For the text-containing cell, return its midpoint in (X, Y) coordinate format. 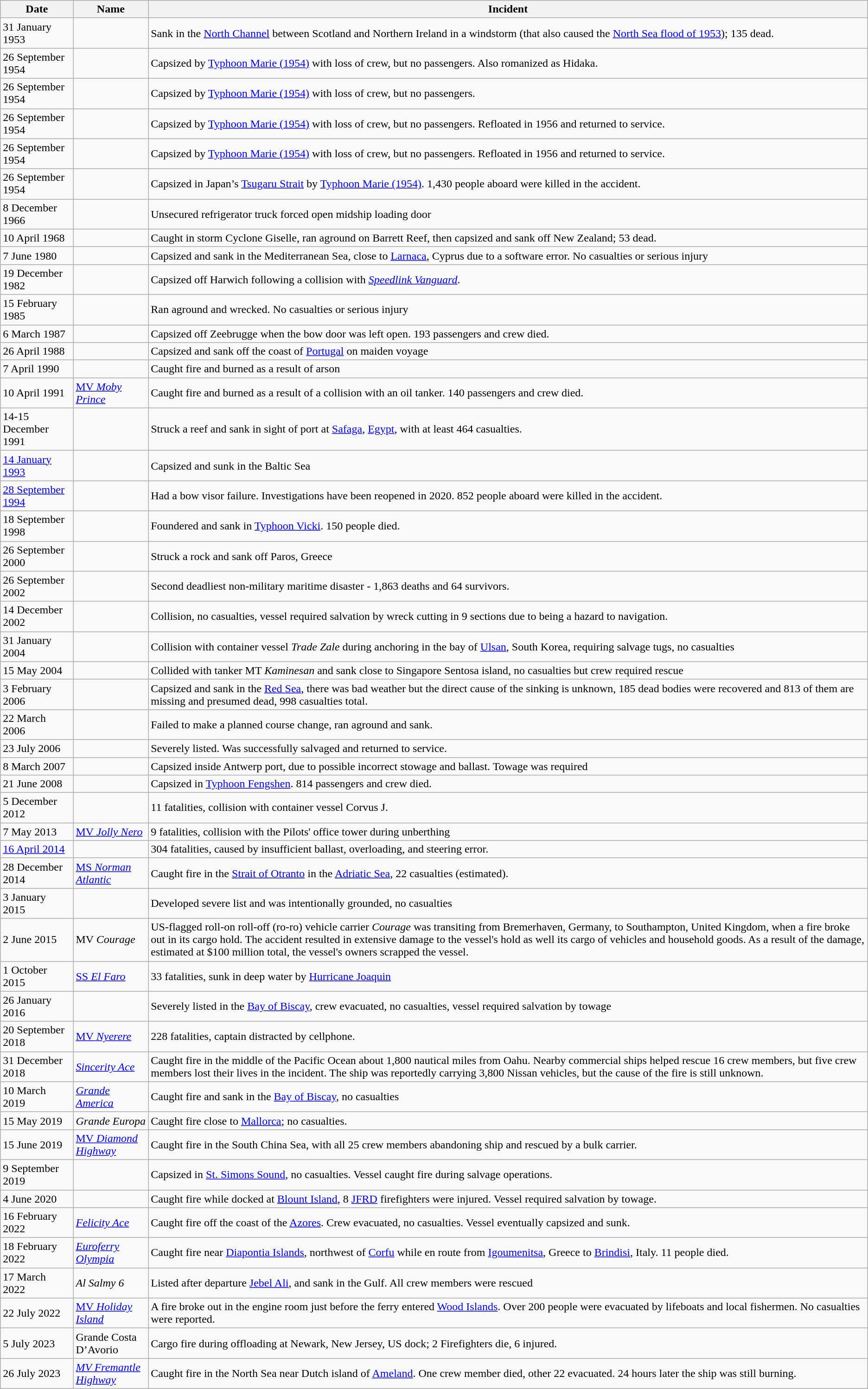
Severely listed. Was successfully salvaged and returned to service. (508, 748)
5 December 2012 (37, 808)
MS Norman Atlantic (111, 873)
Caught fire while docked at Blount Island, 8 JFRD firefighters were injured. Vessel required salvation by towage. (508, 1198)
Foundered and sank in Typhoon Vicki. 150 people died. (508, 526)
Name (111, 9)
11 fatalities, collision with container vessel Corvus J. (508, 808)
Incident (508, 9)
18 September 1998 (37, 526)
26 April 1988 (37, 351)
304 fatalities, caused by insufficient ballast, overloading, and steering error. (508, 849)
Capsized off Harwich following a collision with Speedlink Vanguard. (508, 279)
3 February 2006 (37, 694)
Severely listed in the Bay of Biscay, crew evacuated, no casualties, vessel required salvation by towage (508, 1006)
Al Salmy 6 (111, 1283)
Caught fire off the coast of the Azores. Crew evacuated, no casualties. Vessel eventually capsized and sunk. (508, 1223)
Collided with tanker MT Kaminesan and sank close to Singapore Sentosa island, no casualties but crew required rescue (508, 670)
Grande America (111, 1097)
18 February 2022 (37, 1253)
Capsized by Typhoon Marie (1954) with loss of crew, but no passengers. Also romanized as Hidaka. (508, 63)
16 February 2022 (37, 1223)
22 March 2006 (37, 724)
MV Moby Prince (111, 393)
28 September 1994 (37, 496)
Caught fire close to Mallorca; no casualties. (508, 1121)
Developed severe list and was intentionally grounded, no casualties (508, 903)
MV Nyerere (111, 1037)
7 May 2013 (37, 832)
MV Diamond Highway (111, 1144)
Collision with container vessel Trade Zale during anchoring in the bay of Ulsan, South Korea, requiring salvage tugs, no casualties (508, 646)
31 December 2018 (37, 1066)
Capsized in St. Simons Sound, no casualties. Vessel caught fire during salvage operations. (508, 1175)
10 April 1991 (37, 393)
228 fatalities, captain distracted by cellphone. (508, 1037)
7 June 1980 (37, 255)
Ran aground and wrecked. No casualties or serious injury (508, 310)
8 December 1966 (37, 214)
14-15 December 1991 (37, 429)
Grande Costa D’Avorio (111, 1344)
Capsized in Japan’s Tsugaru Strait by Typhoon Marie (1954). 1,430 people aboard were killed in the accident. (508, 184)
23 July 2006 (37, 748)
15 May 2004 (37, 670)
Capsized by Typhoon Marie (1954) with loss of crew, but no passengers. (508, 94)
Grande Europa (111, 1121)
SS El Faro (111, 976)
14 December 2002 (37, 617)
31 January 1953 (37, 33)
9 September 2019 (37, 1175)
MV Courage (111, 940)
21 June 2008 (37, 784)
Collision, no casualties, vessel required salvation by wreck cutting in 9 sections due to being a hazard to navigation. (508, 617)
Unsecured refrigerator truck forced open midship loading door (508, 214)
16 April 2014 (37, 849)
Caught in storm Cyclone Giselle, ran aground on Barrett Reef, then capsized and sank off New Zealand; 53 dead. (508, 238)
Felicity Ace (111, 1223)
31 January 2004 (37, 646)
Caught fire in the North Sea near Dutch island of Ameland. One crew member died, other 22 evacuated. 24 hours later the ship was still burning. (508, 1373)
4 June 2020 (37, 1198)
Cargo fire during offloading at Newark, New Jersey, US dock; 2 Firefighters die, 6 injured. (508, 1344)
10 April 1968 (37, 238)
Capsized and sank off the coast of Portugal on maiden voyage (508, 351)
Second deadliest non-military maritime disaster - 1,863 deaths and 64 survivors. (508, 586)
14 January 1993 (37, 465)
7 April 1990 (37, 369)
Euroferry Olympia (111, 1253)
Capsized off Zeebrugge when the bow door was left open. 193 passengers and crew died. (508, 333)
Caught fire in the Strait of Otranto in the Adriatic Sea, 22 casualties (estimated). (508, 873)
3 January 2015 (37, 903)
2 June 2015 (37, 940)
15 June 2019 (37, 1144)
19 December 1982 (37, 279)
Capsized and sunk in the Baltic Sea (508, 465)
Caught fire in the South China Sea, with all 25 crew members abandoning ship and rescued by a bulk carrier. (508, 1144)
26 July 2023 (37, 1373)
MV Holiday Island (111, 1313)
Capsized inside Antwerp port, due to possible incorrect stowage and ballast. Towage was required (508, 766)
26 September 2002 (37, 586)
Sincerity Ace (111, 1066)
26 September 2000 (37, 556)
Sank in the North Channel between Scotland and Northern Ireland in a windstorm (that also caused the North Sea flood of 1953); 135 dead. (508, 33)
Capsized in Typhoon Fengshen. 814 passengers and crew died. (508, 784)
6 March 1987 (37, 333)
MV Fremantle Highway (111, 1373)
9 fatalities, collision with the Pilots' office tower during unberthing (508, 832)
1 October 2015 (37, 976)
Failed to make a planned course change, ran aground and sank. (508, 724)
MV Jolly Nero (111, 832)
10 March 2019 (37, 1097)
26 January 2016 (37, 1006)
Caught fire near Diapontia Islands, northwest of Corfu while en route from Igoumenitsa, Greece to Brindisi, Italy. 11 people died. (508, 1253)
Date (37, 9)
33 fatalities, sunk in deep water by Hurricane Joaquin (508, 976)
Listed after departure Jebel Ali, and sank in the Gulf. All crew members were rescued (508, 1283)
Capsized and sank in the Mediterranean Sea, close to Larnaca, Cyprus due to a software error. No casualties or serious injury (508, 255)
28 December 2014 (37, 873)
Caught fire and sank in the Bay of Biscay, no casualties (508, 1097)
Struck a reef and sank in sight of port at Safaga, Egypt, with at least 464 casualties. (508, 429)
Caught fire and burned as a result of a collision with an oil tanker. 140 passengers and crew died. (508, 393)
17 March 2022 (37, 1283)
15 February 1985 (37, 310)
Had a bow visor failure. Investigations have been reopened in 2020. 852 people aboard were killed in the accident. (508, 496)
8 March 2007 (37, 766)
Caught fire and burned as a result of arson (508, 369)
20 September 2018 (37, 1037)
22 July 2022 (37, 1313)
15 May 2019 (37, 1121)
Struck a rock and sank off Paros, Greece (508, 556)
5 July 2023 (37, 1344)
